Capture the cell that displays the provided text and extract its [x, y] central coordinate. 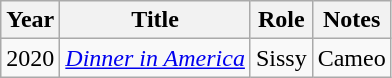
Notes [352, 20]
Dinner in America [156, 58]
Cameo [352, 58]
Role [281, 20]
2020 [30, 58]
Title [156, 20]
Year [30, 20]
Sissy [281, 58]
